Return the [x, y] coordinate for the center point of the cell that contains the specified text.  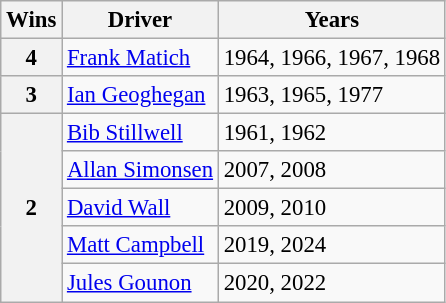
2 [32, 208]
Ian Geoghegan [140, 95]
Years [332, 20]
Matt Campbell [140, 245]
2009, 2010 [332, 208]
Jules Gounon [140, 283]
2020, 2022 [332, 283]
3 [32, 95]
Wins [32, 20]
2007, 2008 [332, 170]
4 [32, 58]
Bib Stillwell [140, 133]
Frank Matich [140, 58]
1964, 1966, 1967, 1968 [332, 58]
1961, 1962 [332, 133]
2019, 2024 [332, 245]
Driver [140, 20]
David Wall [140, 208]
Allan Simonsen [140, 170]
1963, 1965, 1977 [332, 95]
